Capture the cell that displays the provided text and extract its [x, y] central coordinate. 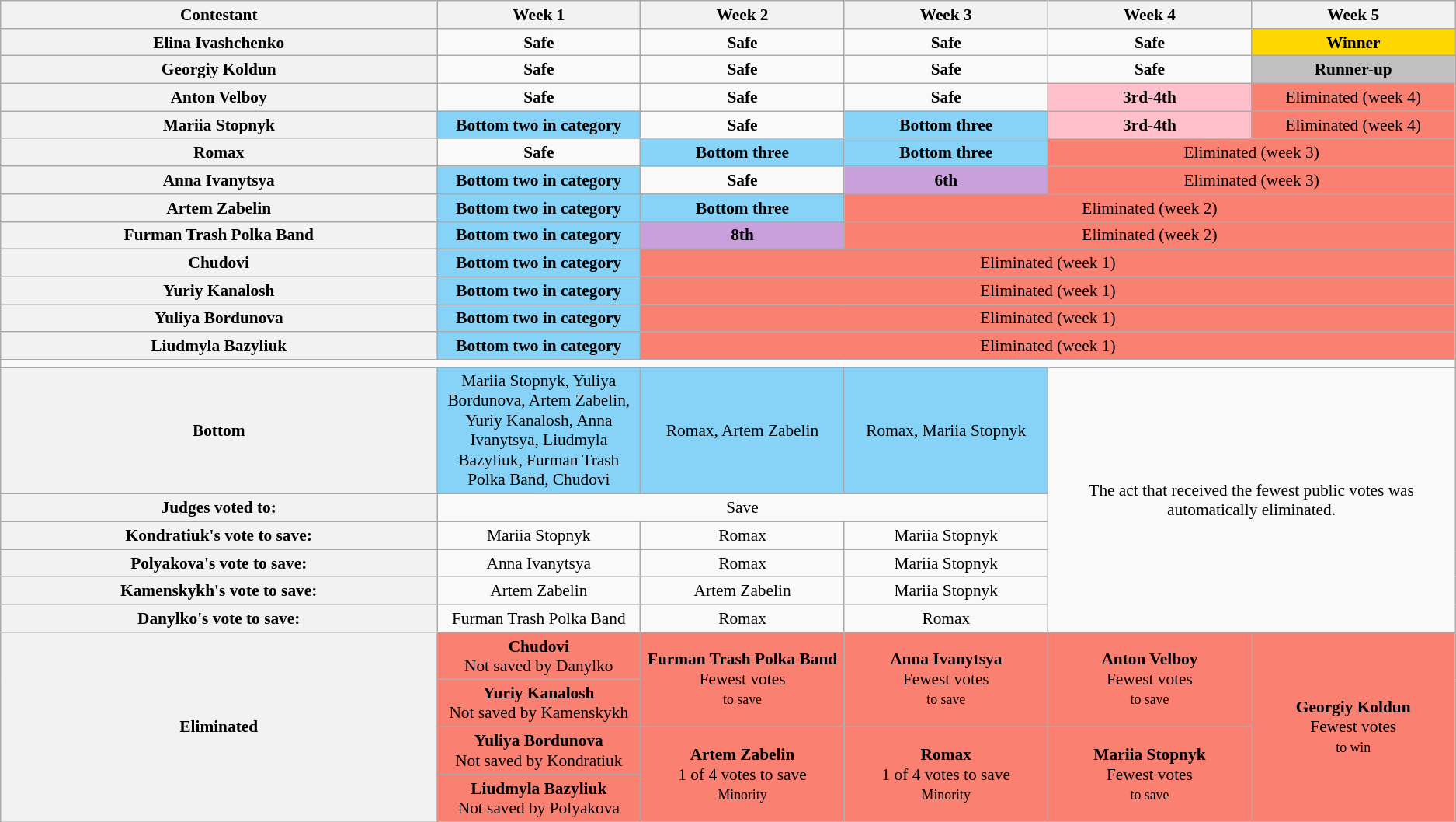
Georgiy KoldunFewest votesto win [1353, 727]
Liudmyla Bazyliuk [219, 346]
Week 4 [1149, 15]
ChudoviNot saved by Danylko [539, 656]
6th [946, 180]
Liudmyla BazyliukNot saved by Polyakova [539, 799]
Winner [1353, 43]
Romax1 of 4 votes to saveMinority [946, 775]
Week 1 [539, 15]
Chudovi [219, 263]
Polyakova's vote to save: [219, 563]
Yuliya BordunovaNot saved by Kondratiuk [539, 751]
Runner-up [1353, 70]
Elina Ivashchenko [219, 43]
Yuriy Kanalosh [219, 291]
Anton Velboy [219, 98]
Georgiy Koldun [219, 70]
Kamenskykh's vote to save: [219, 591]
Yuliya Bordunova [219, 319]
Kondratiuk's vote to save: [219, 535]
Romax, Artem Zabelin [742, 430]
Furman Trash Polka BandFewest votesto save [742, 680]
Artem Zabelin1 of 4 votes to saveMinority [742, 775]
Yuriy KanaloshNot saved by Kamenskykh [539, 704]
Eliminated [219, 727]
Anna IvanytsyaFewest votesto save [946, 680]
Save [742, 508]
Mariia Stopnyk, Yuliya Bordunova, Artem Zabelin, Yuriy Kanalosh, Anna Ivanytsya, Liudmyla Bazyliuk, Furman Trash Polka Band, Chudovi [539, 430]
Danylko's vote to save: [219, 618]
8th [742, 235]
Week 3 [946, 15]
Week 2 [742, 15]
Week 5 [1353, 15]
Mariia StopnykFewest votesto save [1149, 775]
Bottom [219, 430]
Anton VelboyFewest votesto save [1149, 680]
Romax, Mariia Stopnyk [946, 430]
The act that received the fewest public votes was automatically eliminated. [1252, 500]
Contestant [219, 15]
Judges voted to: [219, 508]
